Find where the given text appears and provide that cell's center as [x, y] coordinate. 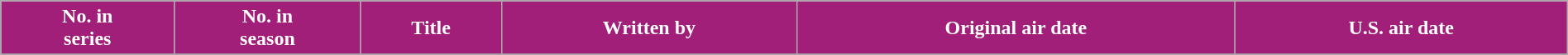
Original air date [1016, 28]
No. inseason [268, 28]
Written by [648, 28]
No. inseries [88, 28]
U.S. air date [1401, 28]
Title [431, 28]
